Pinpoint the cell where the given text exists, returning its (X, Y) midpoint coordinate. 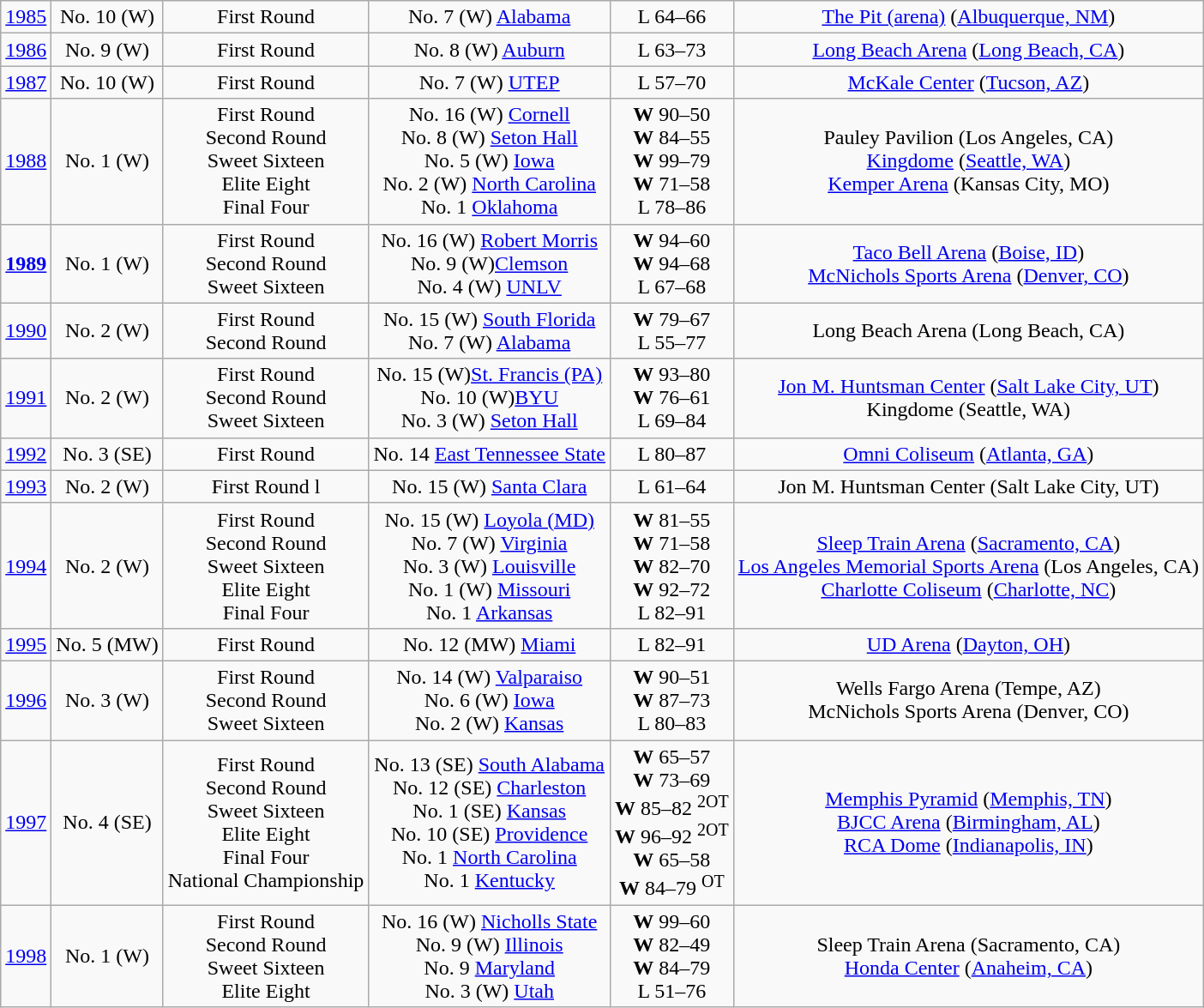
L 57–70 (671, 82)
W 90–51W 87–73L 80–83 (671, 700)
First RoundSecond RoundSweet SixteenElite Eight (266, 956)
Omni Coliseum (Atlanta, GA) (968, 454)
W 81–55W 71–58 W 82–70 W 92–72 L 82–91 (671, 565)
No. 15 (W)St. Francis (PA)No. 10 (W)BYUNo. 3 (W) Seton Hall (490, 398)
First RoundSecond RoundSweet SixteenElite EightFinal FourNational Championship (266, 822)
W 94–60 W 94–68 L 67–68 (671, 263)
First Round l (266, 486)
No. 4 (SE) (107, 822)
1996 (26, 700)
No. 15 (W) Santa Clara (490, 486)
Wells Fargo Arena (Tempe, AZ) McNichols Sports Arena (Denver, CO) (968, 700)
W 79–67L 55–77 (671, 331)
No. 7 (W) UTEP (490, 82)
No. 16 (W) Robert Morris No. 9 (W)Clemson No. 4 (W) UNLV (490, 263)
1995 (26, 644)
The Pit (arena) (Albuquerque, NM) (968, 17)
L 61–64 (671, 486)
1988 (26, 161)
Memphis Pyramid (Memphis, TN) BJCC Arena (Birmingham, AL) RCA Dome (Indianapolis, IN) (968, 822)
W 90–50W 84–55W 99–79W 71–58L 78–86 (671, 161)
1986 (26, 50)
W 93–80 W 76–61L 69–84 (671, 398)
W 99–60W 82–49W 84–79L 51–76 (671, 956)
No. 13 (SE) South AlabamaNo. 12 (SE) CharlestonNo. 1 (SE) KansasNo. 10 (SE) ProvidenceNo. 1 North CarolinaNo. 1 Kentucky (490, 822)
Jon M. Huntsman Center (Salt Lake City, UT) Kingdome (Seattle, WA) (968, 398)
McKale Center (Tucson, AZ) (968, 82)
1997 (26, 822)
L 63–73 (671, 50)
No. 16 (W) Nicholls State No. 9 (W) IllinoisNo. 9 MarylandNo. 3 (W) Utah (490, 956)
First RoundSecond Round (266, 331)
No. 15 (W) Loyola (MD)No. 7 (W) VirginiaNo. 3 (W) LouisvilleNo. 1 (W) Missouri No. 1 Arkansas (490, 565)
1992 (26, 454)
1991 (26, 398)
L 82–91 (671, 644)
L 80–87 (671, 454)
UD Arena (Dayton, OH) (968, 644)
No. 9 (W) (107, 50)
1989 (26, 263)
No. 16 (W) CornellNo. 8 (W) Seton HallNo. 5 (W) IowaNo. 2 (W) North CarolinaNo. 1 Oklahoma (490, 161)
1987 (26, 82)
Sleep Train Arena (Sacramento, CA) Los Angeles Memorial Sports Arena (Los Angeles, CA) Charlotte Coliseum (Charlotte, NC) (968, 565)
W 65–57W 73–69W 85–82 2OT W 96–92 2OT W 65–58W 84–79 OT (671, 822)
1998 (26, 956)
No. 15 (W) South FloridaNo. 7 (W) Alabama (490, 331)
1994 (26, 565)
No. 12 (MW) Miami (490, 644)
Pauley Pavilion (Los Angeles, CA) Kingdome (Seattle, WA) Kemper Arena (Kansas City, MO) (968, 161)
No. 5 (MW) (107, 644)
Jon M. Huntsman Center (Salt Lake City, UT) (968, 486)
L 64–66 (671, 17)
No. 7 (W) Alabama (490, 17)
1990 (26, 331)
Sleep Train Arena (Sacramento, CA) Honda Center (Anaheim, CA) (968, 956)
1993 (26, 486)
No. 3 (W) (107, 700)
No. 14 East Tennessee State (490, 454)
Taco Bell Arena (Boise, ID) McNichols Sports Arena (Denver, CO) (968, 263)
No. 8 (W) Auburn (490, 50)
No. 3 (SE) (107, 454)
1985 (26, 17)
No. 14 (W) ValparaisoNo. 6 (W) IowaNo. 2 (W) Kansas (490, 700)
